For the text-containing cell, return its midpoint in (x, y) coordinate format. 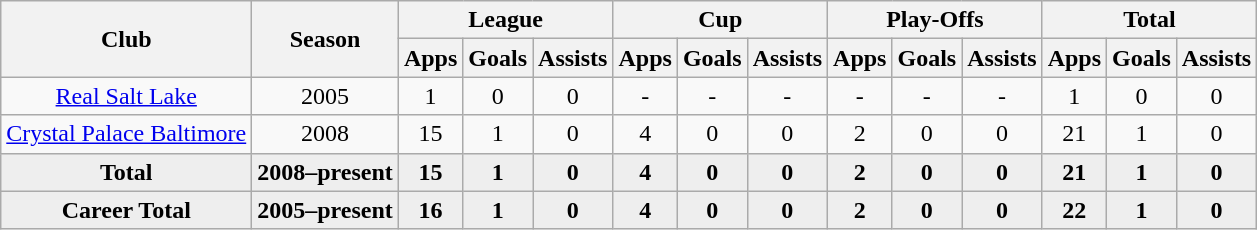
2005–present (326, 210)
22 (1074, 210)
Season (326, 39)
16 (430, 210)
2008–present (326, 172)
2008 (326, 134)
Crystal Palace Baltimore (126, 134)
2005 (326, 96)
Career Total (126, 210)
Club (126, 39)
Cup (720, 20)
League (506, 20)
Real Salt Lake (126, 96)
Play-Offs (936, 20)
